Locate the cell with the specified text and output its [x, y] center coordinate. 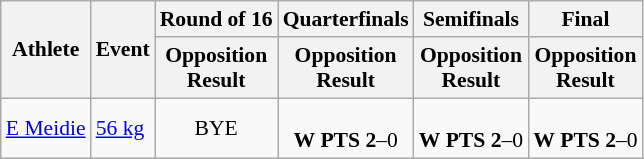
Athlete [46, 50]
Round of 16 [216, 19]
Final [586, 19]
E Meidie [46, 128]
Semifinals [472, 19]
BYE [216, 128]
Quarterfinals [346, 19]
Event [123, 50]
56 kg [123, 128]
